Extract the [x, y] coordinate from the center of the cell holding the provided text.  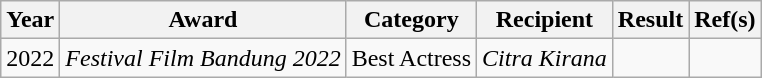
Award [203, 20]
Ref(s) [725, 20]
2022 [30, 58]
Year [30, 20]
Best Actress [411, 58]
Citra Kirana [545, 58]
Result [650, 20]
Recipient [545, 20]
Category [411, 20]
Festival Film Bandung 2022 [203, 58]
